Identify which cell holds the provided text, then report its (X, Y) central coordinate. 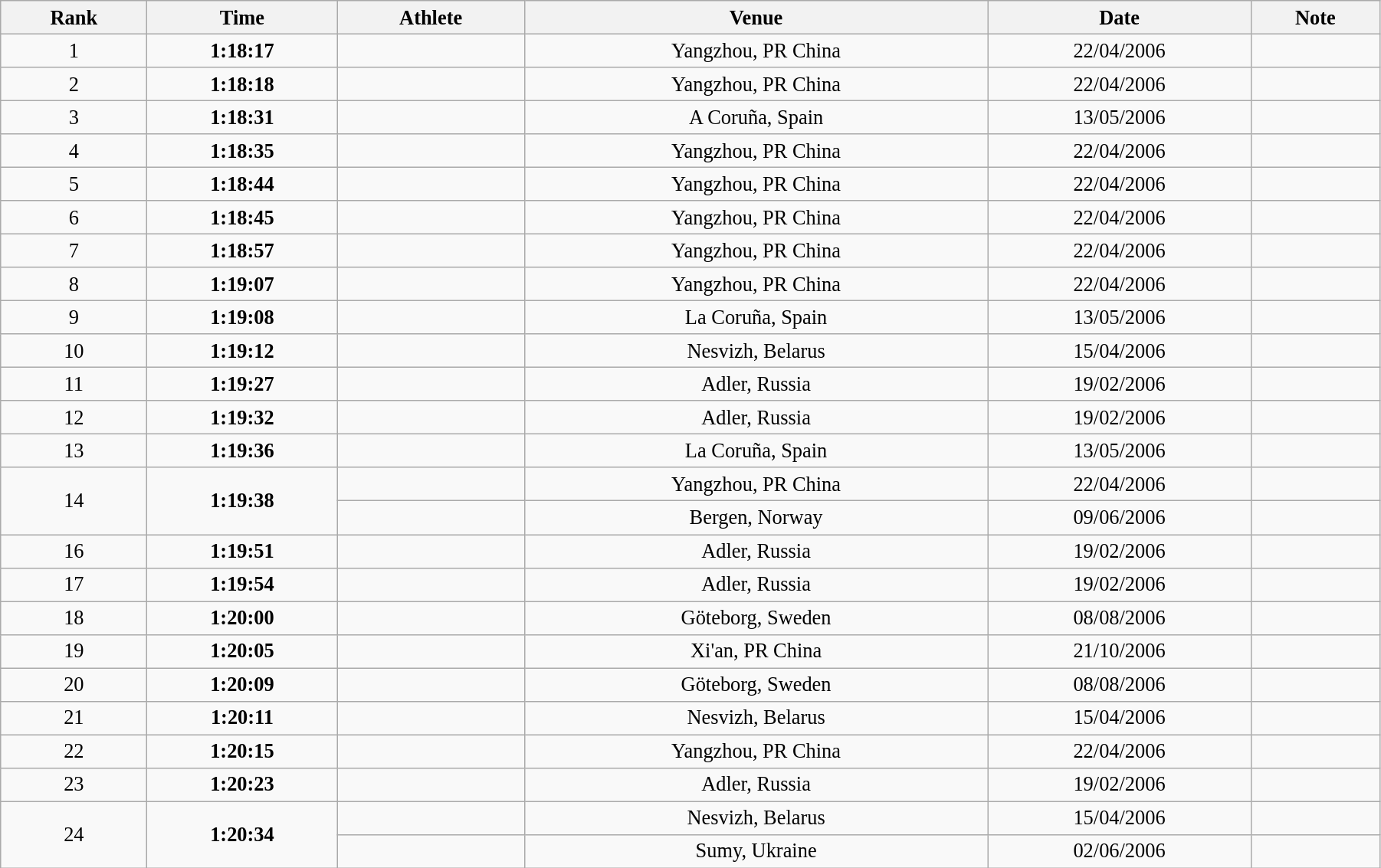
1:19:32 (242, 418)
Note (1315, 17)
20 (74, 684)
1:19:27 (242, 384)
1:18:31 (242, 117)
1:19:36 (242, 450)
9 (74, 317)
4 (74, 151)
Sumy, Ukraine (756, 851)
1:20:34 (242, 834)
1:18:44 (242, 184)
1:19:54 (242, 585)
6 (74, 218)
23 (74, 784)
1:18:18 (242, 84)
1:19:51 (242, 551)
5 (74, 184)
09/06/2006 (1119, 518)
1:20:09 (242, 684)
11 (74, 384)
2 (74, 84)
13 (74, 450)
1:18:17 (242, 51)
Time (242, 17)
1:18:45 (242, 218)
1:19:07 (242, 284)
18 (74, 617)
A Coruña, Spain (756, 117)
Athlete (431, 17)
3 (74, 117)
1:20:15 (242, 751)
21 (74, 718)
10 (74, 351)
Rank (74, 17)
1:19:08 (242, 317)
1:19:38 (242, 501)
1:20:05 (242, 651)
Xi'an, PR China (756, 651)
14 (74, 501)
Venue (756, 17)
1:20:11 (242, 718)
21/10/2006 (1119, 651)
17 (74, 585)
1:18:35 (242, 151)
1:20:23 (242, 784)
19 (74, 651)
1:18:57 (242, 251)
12 (74, 418)
8 (74, 284)
1 (74, 51)
16 (74, 551)
7 (74, 251)
1:20:00 (242, 617)
24 (74, 834)
02/06/2006 (1119, 851)
Bergen, Norway (756, 518)
22 (74, 751)
1:19:12 (242, 351)
Date (1119, 17)
